Output the [X, Y] coordinate of the center of the cell containing the given text.  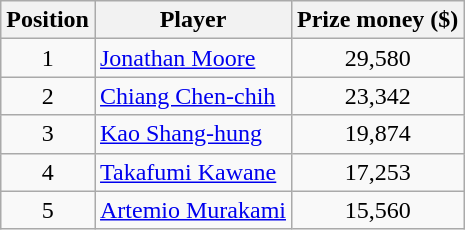
4 [48, 172]
Prize money ($) [378, 20]
19,874 [378, 134]
Chiang Chen-chih [192, 96]
3 [48, 134]
Artemio Murakami [192, 210]
2 [48, 96]
5 [48, 210]
17,253 [378, 172]
Kao Shang-hung [192, 134]
29,580 [378, 58]
15,560 [378, 210]
23,342 [378, 96]
Takafumi Kawane [192, 172]
Player [192, 20]
Position [48, 20]
1 [48, 58]
Jonathan Moore [192, 58]
